Identify which cell holds the provided text, then report its (X, Y) central coordinate. 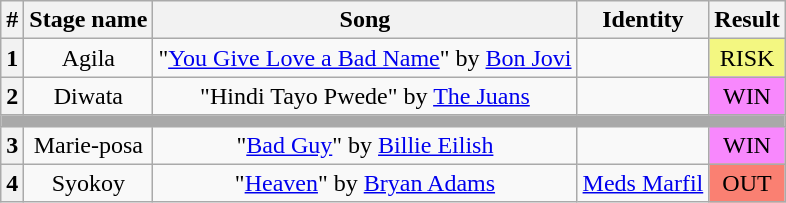
Meds Marfil (643, 183)
Identity (643, 20)
4 (12, 183)
Marie-posa (88, 145)
Syokoy (88, 183)
"Heaven" by Bryan Adams (365, 183)
Result (747, 20)
3 (12, 145)
2 (12, 96)
"Bad Guy" by Billie Eilish (365, 145)
Agila (88, 58)
1 (12, 58)
"Hindi Tayo Pwede" by The Juans (365, 96)
RISK (747, 58)
Song (365, 20)
OUT (747, 183)
"You Give Love a Bad Name" by Bon Jovi (365, 58)
# (12, 20)
Diwata (88, 96)
Stage name (88, 20)
